Capture the cell that displays the provided text and extract its [X, Y] central coordinate. 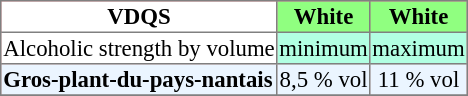
VDQS [139, 17]
maximum [418, 48]
11 % vol [418, 80]
minimum [324, 48]
Gros-plant-du-pays-nantais [139, 80]
8,5 % vol [324, 80]
Alcoholic strength by volume [139, 48]
